Return the [X, Y] coordinate for the center point of the cell that contains the specified text.  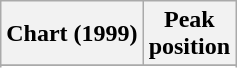
Chart (1999) [72, 34]
Peakposition [189, 34]
